Determine the [X, Y] coordinate at the center of the cell enclosing the given text.  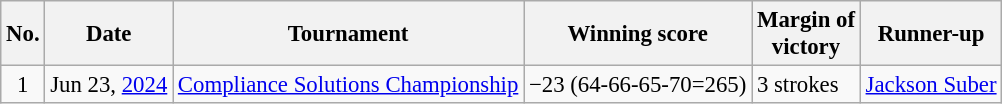
Margin ofvictory [806, 34]
Jackson Suber [931, 85]
Compliance Solutions Championship [348, 85]
1 [23, 85]
3 strokes [806, 85]
Date [109, 34]
No. [23, 34]
Winning score [638, 34]
Runner-up [931, 34]
Jun 23, 2024 [109, 85]
−23 (64-66-65-70=265) [638, 85]
Tournament [348, 34]
